Output the [x, y] coordinate of the center of the cell containing the given text.  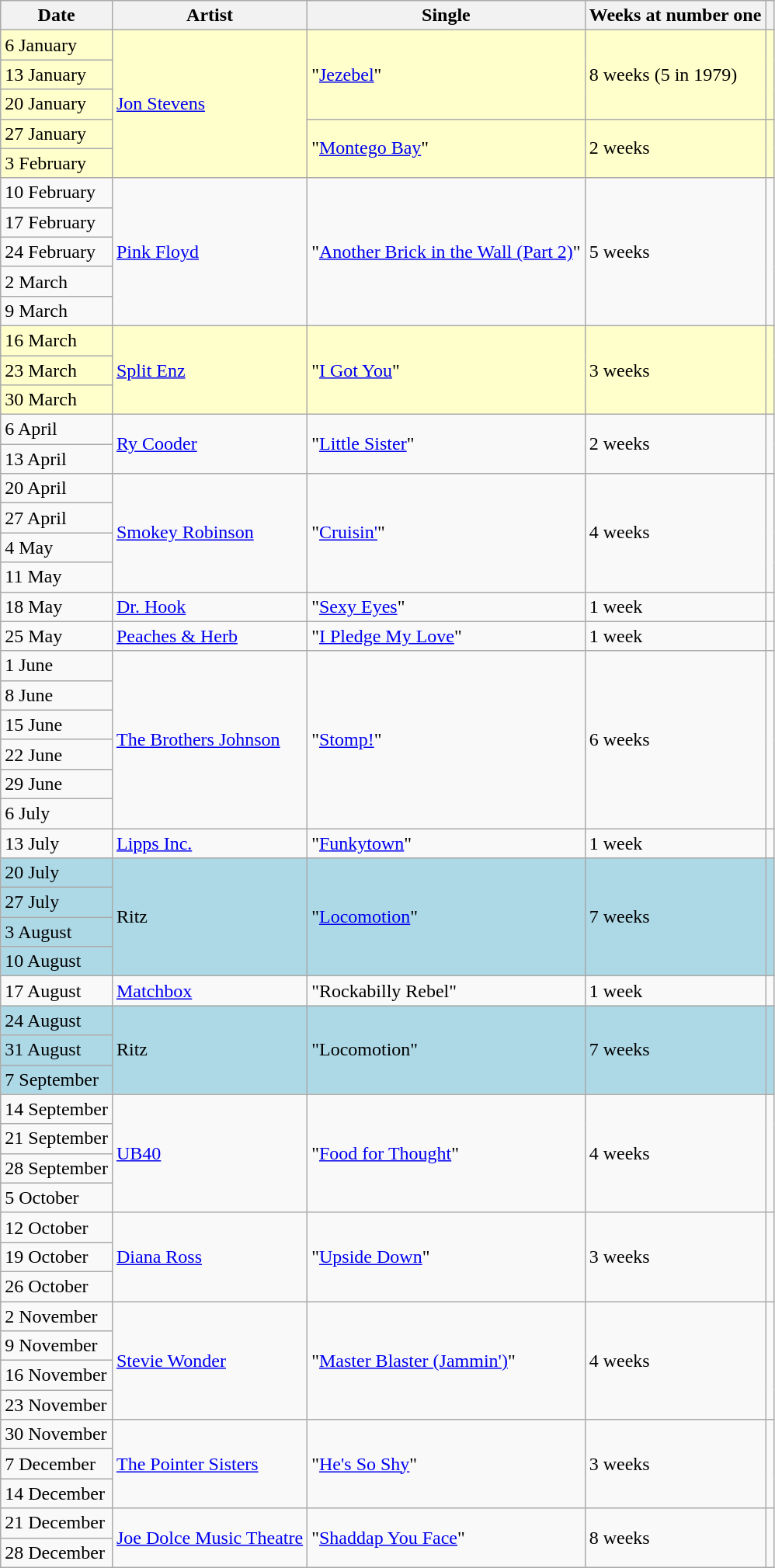
"Jezebel" [447, 75]
30 March [57, 400]
Ry Cooder [210, 444]
Matchbox [210, 991]
Date [57, 16]
26 October [57, 1286]
9 March [57, 311]
19 October [57, 1257]
17 August [57, 991]
28 September [57, 1168]
"He's So Shy" [447, 1464]
6 July [57, 813]
Joe Dolce Music Theatre [210, 1538]
UB40 [210, 1153]
5 October [57, 1198]
"Sexy Eyes" [447, 607]
Stevie Wonder [210, 1361]
"Funkytown" [447, 843]
Split Enz [210, 370]
Peaches & Herb [210, 636]
20 July [57, 873]
1 June [57, 666]
Diana Ross [210, 1257]
"Rockabilly Rebel" [447, 991]
22 June [57, 754]
4 May [57, 548]
8 weeks (5 in 1979) [676, 75]
Pink Floyd [210, 252]
23 March [57, 370]
7 December [57, 1464]
16 March [57, 340]
12 October [57, 1227]
8 weeks [676, 1538]
6 January [57, 45]
29 June [57, 784]
24 February [57, 252]
27 April [57, 518]
10 February [57, 193]
30 November [57, 1434]
"Cruisin'" [447, 533]
20 April [57, 488]
20 January [57, 104]
7 September [57, 1080]
18 May [57, 607]
28 December [57, 1552]
"I Pledge My Love" [447, 636]
21 September [57, 1139]
Lipps Inc. [210, 843]
"I Got You" [447, 370]
27 January [57, 134]
14 December [57, 1493]
9 November [57, 1346]
10 August [57, 961]
"Stomp!" [447, 739]
"Upside Down" [447, 1257]
Artist [210, 16]
2 March [57, 281]
17 February [57, 222]
"Montego Bay" [447, 148]
"Another Brick in the Wall (Part 2)" [447, 252]
2 November [57, 1316]
27 July [57, 902]
"Little Sister" [447, 444]
The Brothers Johnson [210, 739]
21 December [57, 1523]
3 August [57, 932]
11 May [57, 577]
24 August [57, 1020]
16 November [57, 1375]
13 April [57, 459]
"Master Blaster (Jammin')" [447, 1361]
31 August [57, 1050]
"Food for Thought" [447, 1153]
Dr. Hook [210, 607]
14 September [57, 1109]
Jon Stevens [210, 104]
6 April [57, 429]
6 weeks [676, 739]
15 June [57, 725]
The Pointer Sisters [210, 1464]
Weeks at number one [676, 16]
Single [447, 16]
5 weeks [676, 252]
Smokey Robinson [210, 533]
8 June [57, 695]
13 July [57, 843]
"Shaddap You Face" [447, 1538]
25 May [57, 636]
23 November [57, 1405]
3 February [57, 163]
13 January [57, 75]
